Extract the [x, y] coordinate from the center of the cell holding the provided text.  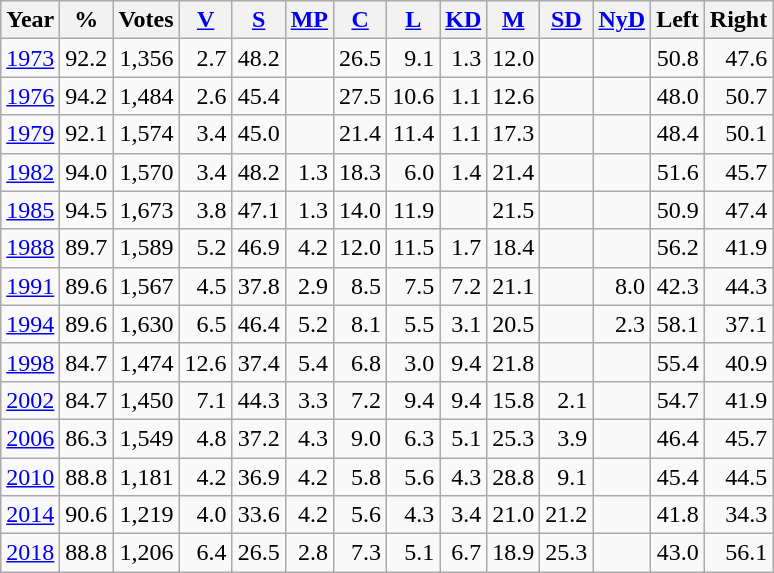
15.8 [514, 400]
92.2 [86, 58]
47.6 [738, 58]
54.7 [678, 400]
2.1 [566, 400]
6.3 [414, 438]
1982 [30, 172]
Right [738, 20]
1991 [30, 286]
1,474 [146, 362]
5.4 [309, 362]
17.3 [514, 134]
Left [678, 20]
6.0 [414, 172]
1,181 [146, 477]
4.0 [206, 515]
41.8 [678, 515]
KD [464, 20]
14.0 [360, 210]
50.7 [738, 96]
50.1 [738, 134]
94.0 [86, 172]
94.5 [86, 210]
S [258, 20]
27.5 [360, 96]
2014 [30, 515]
8.1 [360, 324]
94.2 [86, 96]
90.6 [86, 515]
86.3 [86, 438]
1,219 [146, 515]
1,567 [146, 286]
6.5 [206, 324]
1998 [30, 362]
11.5 [414, 248]
2010 [30, 477]
6.7 [464, 553]
2.9 [309, 286]
9.0 [360, 438]
5.5 [414, 324]
21.8 [514, 362]
20.5 [514, 324]
1,484 [146, 96]
V [206, 20]
2006 [30, 438]
7.1 [206, 400]
1,570 [146, 172]
7.5 [414, 286]
48.4 [678, 134]
1976 [30, 96]
6.4 [206, 553]
34.3 [738, 515]
Year [30, 20]
50.8 [678, 58]
40.9 [738, 362]
18.3 [360, 172]
2018 [30, 553]
10.6 [414, 96]
8.5 [360, 286]
46.9 [258, 248]
18.9 [514, 553]
7.3 [360, 553]
L [414, 20]
5.8 [360, 477]
3.9 [566, 438]
36.9 [258, 477]
% [86, 20]
MP [309, 20]
44.5 [738, 477]
1985 [30, 210]
45.0 [258, 134]
33.6 [258, 515]
21.2 [566, 515]
92.1 [86, 134]
1979 [30, 134]
89.7 [86, 248]
SD [566, 20]
28.8 [514, 477]
4.8 [206, 438]
1,673 [146, 210]
3.8 [206, 210]
3.3 [309, 400]
2.6 [206, 96]
6.8 [360, 362]
1994 [30, 324]
1,450 [146, 400]
48.0 [678, 96]
1.4 [464, 172]
47.1 [258, 210]
21.0 [514, 515]
1,206 [146, 553]
51.6 [678, 172]
56.1 [738, 553]
37.1 [738, 324]
M [514, 20]
2.3 [622, 324]
C [360, 20]
21.5 [514, 210]
1,356 [146, 58]
2.8 [309, 553]
50.9 [678, 210]
1,549 [146, 438]
21.1 [514, 286]
11.9 [414, 210]
37.4 [258, 362]
1,574 [146, 134]
11.4 [414, 134]
1973 [30, 58]
2002 [30, 400]
37.2 [258, 438]
58.1 [678, 324]
1.7 [464, 248]
1,589 [146, 248]
2.7 [206, 58]
18.4 [514, 248]
55.4 [678, 362]
1988 [30, 248]
56.2 [678, 248]
43.0 [678, 553]
Votes [146, 20]
42.3 [678, 286]
3.1 [464, 324]
47.4 [738, 210]
4.5 [206, 286]
NyD [622, 20]
8.0 [622, 286]
1,630 [146, 324]
37.8 [258, 286]
3.0 [414, 362]
